Capture the cell that displays the provided text and extract its (X, Y) central coordinate. 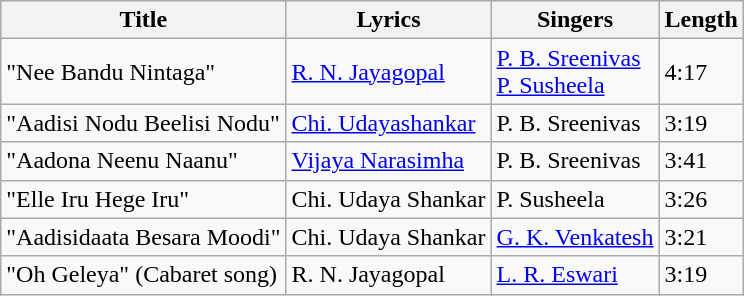
"Aadona Neenu Naanu" (144, 161)
Lyrics (388, 20)
"Oh Geleya" (Cabaret song) (144, 275)
Chi. Udayashankar (388, 123)
"Elle Iru Hege Iru" (144, 199)
P. B. SreenivasP. Susheela (575, 72)
Title (144, 20)
"Aadisi Nodu Beelisi Nodu" (144, 123)
G. K. Venkatesh (575, 237)
3:21 (701, 237)
"Aadisidaata Besara Moodi" (144, 237)
"Nee Bandu Nintaga" (144, 72)
3:41 (701, 161)
Singers (575, 20)
4:17 (701, 72)
Vijaya Narasimha (388, 161)
3:26 (701, 199)
Length (701, 20)
P. Susheela (575, 199)
L. R. Eswari (575, 275)
